Find where the given text appears and provide that cell's center as (X, Y) coordinate. 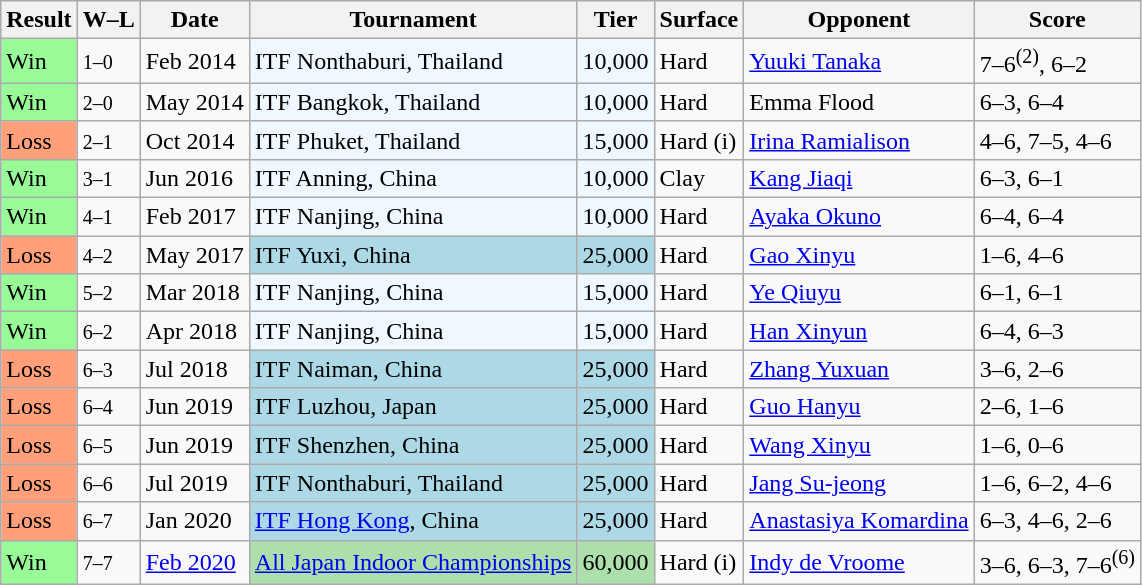
Zhang Yuxuan (859, 369)
60,000 (616, 562)
Tournament (413, 20)
Jan 2020 (194, 521)
Jang Su-jeong (859, 483)
Kang Jiaqi (859, 178)
Result (39, 20)
ITF Bangkok, Thailand (413, 102)
Wang Xinyu (859, 445)
Surface (699, 20)
1–6, 6–2, 4–6 (1057, 483)
7–7 (108, 562)
6–7 (108, 521)
Tier (616, 20)
6–2 (108, 331)
Jul 2019 (194, 483)
2–0 (108, 102)
ITF Luzhou, Japan (413, 407)
1–0 (108, 62)
All Japan Indoor Championships (413, 562)
May 2017 (194, 255)
ITF Phuket, Thailand (413, 140)
4–1 (108, 217)
3–6, 6–3, 7–6(6) (1057, 562)
Gao Xinyu (859, 255)
Jun 2016 (194, 178)
6–4, 6–3 (1057, 331)
6–3 (108, 369)
Clay (699, 178)
6–4, 6–4 (1057, 217)
4–2 (108, 255)
1–6, 0–6 (1057, 445)
Indy de Vroome (859, 562)
6–3, 4–6, 2–6 (1057, 521)
Emma Flood (859, 102)
Anastasiya Komardina (859, 521)
5–2 (108, 293)
2–1 (108, 140)
ITF Naiman, China (413, 369)
Guo Hanyu (859, 407)
Score (1057, 20)
ITF Hong Kong, China (413, 521)
W–L (108, 20)
6–1, 6–1 (1057, 293)
3–6, 2–6 (1057, 369)
ITF Yuxi, China (413, 255)
Opponent (859, 20)
1–6, 4–6 (1057, 255)
7–6(2), 6–2 (1057, 62)
Mar 2018 (194, 293)
6–3, 6–4 (1057, 102)
6–3, 6–1 (1057, 178)
Apr 2018 (194, 331)
May 2014 (194, 102)
Ayaka Okuno (859, 217)
ITF Anning, China (413, 178)
Feb 2014 (194, 62)
2–6, 1–6 (1057, 407)
Feb 2017 (194, 217)
3–1 (108, 178)
Yuuki Tanaka (859, 62)
4–6, 7–5, 4–6 (1057, 140)
Feb 2020 (194, 562)
Jul 2018 (194, 369)
6–4 (108, 407)
Oct 2014 (194, 140)
Ye Qiuyu (859, 293)
ITF Shenzhen, China (413, 445)
Han Xinyun (859, 331)
6–6 (108, 483)
Date (194, 20)
Irina Ramialison (859, 140)
6–5 (108, 445)
